Pinpoint the cell where the given text exists, returning its [X, Y] midpoint coordinate. 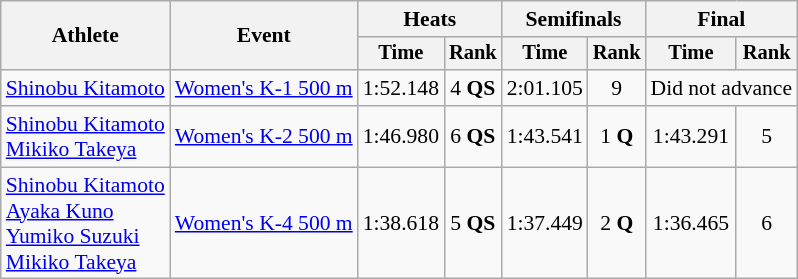
5 QS [473, 223]
Semifinals [574, 19]
1 Q [617, 136]
4 QS [473, 88]
Women's K-4 500 m [264, 223]
1:37.449 [545, 223]
Final [721, 19]
Women's K-2 500 m [264, 136]
1:36.465 [690, 223]
1:43.541 [545, 136]
6 QS [473, 136]
Shinobu KitamotoMikiko Takeya [86, 136]
Women's K-1 500 m [264, 88]
9 [617, 88]
Athlete [86, 36]
5 [766, 136]
Shinobu KitamotoAyaka KunoYumiko SuzukiMikiko Takeya [86, 223]
Shinobu Kitamoto [86, 88]
Event [264, 36]
1:52.148 [401, 88]
Did not advance [721, 88]
Heats [430, 19]
1:43.291 [690, 136]
2 Q [617, 223]
2:01.105 [545, 88]
1:38.618 [401, 223]
6 [766, 223]
1:46.980 [401, 136]
